Pinpoint the cell where the given text exists, returning its (X, Y) midpoint coordinate. 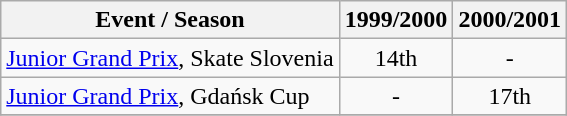
14th (396, 58)
2000/2001 (510, 20)
Event / Season (170, 20)
17th (510, 96)
1999/2000 (396, 20)
Junior Grand Prix, Skate Slovenia (170, 58)
Junior Grand Prix, Gdańsk Cup (170, 96)
